Pinpoint the cell where the given text exists, returning its [X, Y] midpoint coordinate. 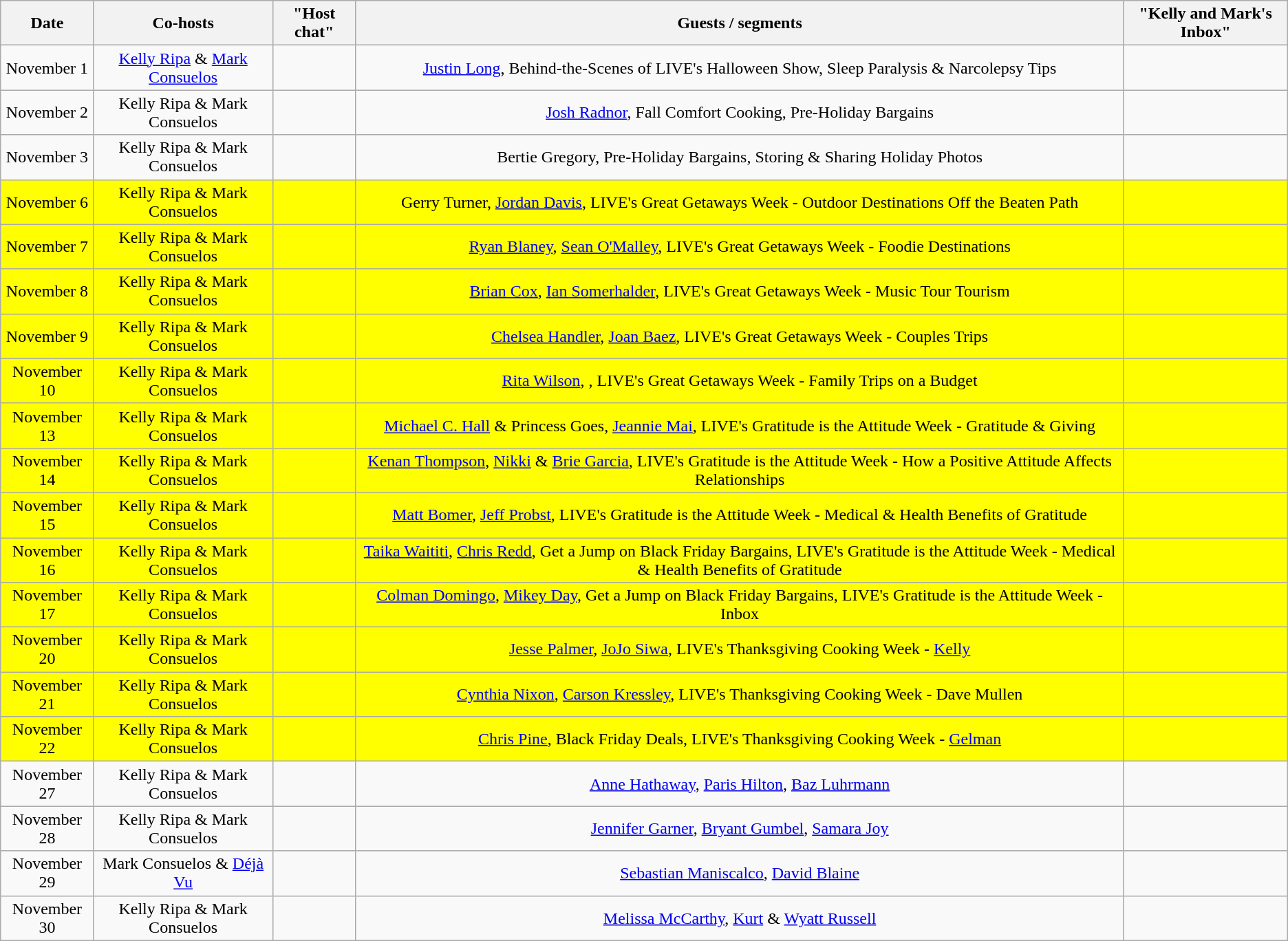
Date [47, 23]
November 20 [47, 649]
Ryan Blaney, Sean O'Malley, LIVE's Great Getaways Week - Foodie Destinations [740, 246]
Cynthia Nixon, Carson Kressley, LIVE's Thanksgiving Cooking Week - Dave Mullen [740, 695]
Colman Domingo, Mikey Day, Get a Jump on Black Friday Bargains, LIVE's Gratitude is the Attitude Week - Inbox [740, 605]
November 22 [47, 739]
"Host chat" [314, 23]
Chelsea Handler, Joan Baez, LIVE's Great Getaways Week - Couples Trips [740, 336]
November 28 [47, 828]
Rita Wilson, , LIVE's Great Getaways Week - Family Trips on a Budget [740, 381]
November 7 [47, 246]
November 9 [47, 336]
Bertie Gregory, Pre-Holiday Bargains, Storing & Sharing Holiday Photos [740, 157]
November 1 [47, 67]
November 17 [47, 605]
Jennifer Garner, Bryant Gumbel, Samara Joy [740, 828]
November 2 [47, 113]
November 15 [47, 515]
Michael C. Hall & Princess Goes, Jeannie Mai, LIVE's Gratitude is the Attitude Week - Gratitude & Giving [740, 425]
November 10 [47, 381]
November 13 [47, 425]
Taika Waititi, Chris Redd, Get a Jump on Black Friday Bargains, LIVE's Gratitude is the Attitude Week - Medical & Health Benefits of Gratitude [740, 560]
"Kelly and Mark's Inbox" [1205, 23]
November 16 [47, 560]
November 6 [47, 202]
November 27 [47, 784]
Mark Consuelos & Déjà Vu [183, 874]
November 29 [47, 874]
November 8 [47, 292]
Gerry Turner, Jordan Davis, LIVE's Great Getaways Week - Outdoor Destinations Off the Beaten Path [740, 202]
Josh Radnor, Fall Comfort Cooking, Pre-Holiday Bargains [740, 113]
Brian Cox, Ian Somerhalder, LIVE's Great Getaways Week - Music Tour Tourism [740, 292]
November 3 [47, 157]
Guests / segments [740, 23]
Anne Hathaway, Paris Hilton, Baz Luhrmann [740, 784]
Justin Long, Behind-the-Scenes of LIVE's Halloween Show, Sleep Paralysis & Narcolepsy Tips [740, 67]
Melissa McCarthy, Kurt & Wyatt Russell [740, 918]
Jesse Palmer, JoJo Siwa, LIVE's Thanksgiving Cooking Week - Kelly [740, 649]
Matt Bomer, Jeff Probst, LIVE's Gratitude is the Attitude Week - Medical & Health Benefits of Gratitude [740, 515]
Co-hosts [183, 23]
Sebastian Maniscalco, David Blaine [740, 874]
November 21 [47, 695]
Kenan Thompson, Nikki & Brie Garcia, LIVE's Gratitude is the Attitude Week - How a Positive Attitude Affects Relationships [740, 470]
November 14 [47, 470]
Chris Pine, Black Friday Deals, LIVE's Thanksgiving Cooking Week - Gelman [740, 739]
November 30 [47, 918]
